Return [X, Y] of the center of cell containing provided text 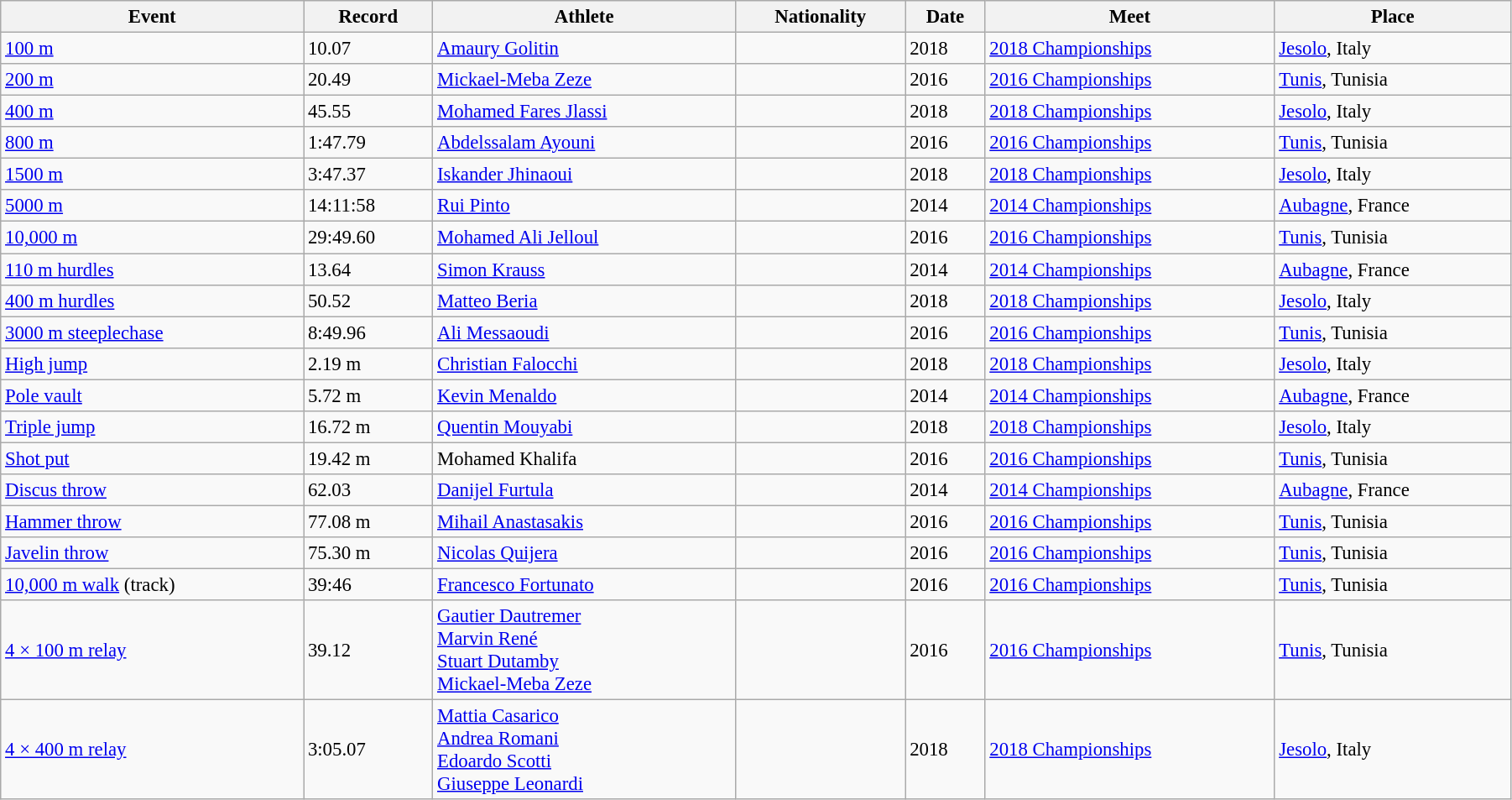
400 m hurdles [153, 301]
Ali Messaoudi [584, 332]
1:47.79 [368, 143]
Meet [1129, 17]
3:47.37 [368, 175]
3:05.07 [368, 750]
200 m [153, 80]
5.72 m [368, 395]
Javelin throw [153, 553]
19.42 m [368, 458]
Place [1393, 17]
10.07 [368, 49]
45.55 [368, 112]
100 m [153, 49]
39.12 [368, 650]
High jump [153, 363]
39:46 [368, 585]
Nicolas Quijera [584, 553]
10,000 m walk (track) [153, 585]
Event [153, 17]
Mohamed Ali Jelloul [584, 238]
Gautier DautremerMarvin RenéStuart DutambyMickael-Meba Zeze [584, 650]
Francesco Fortunato [584, 585]
Nationality [821, 17]
29:49.60 [368, 238]
400 m [153, 112]
Iskander Jhinaoui [584, 175]
Triple jump [153, 427]
Mattia CasaricoAndrea RomaniEdoardo ScottiGiuseppe Leonardi [584, 750]
13.64 [368, 269]
Mihail Anastasakis [584, 521]
50.52 [368, 301]
16.72 m [368, 427]
Quentin Mouyabi [584, 427]
Mohamed Fares Jlassi [584, 112]
Abdelssalam Ayouni [584, 143]
Danijel Furtula [584, 490]
4 × 400 m relay [153, 750]
Record [368, 17]
Pole vault [153, 395]
Shot put [153, 458]
62.03 [368, 490]
75.30 m [368, 553]
8:49.96 [368, 332]
Christian Falocchi [584, 363]
Date [945, 17]
800 m [153, 143]
Matteo Beria [584, 301]
110 m hurdles [153, 269]
Mohamed Khalifa [584, 458]
Athlete [584, 17]
Discus throw [153, 490]
10,000 m [153, 238]
20.49 [368, 80]
Simon Krauss [584, 269]
Hammer throw [153, 521]
2.19 m [368, 363]
Rui Pinto [584, 206]
1500 m [153, 175]
Kevin Menaldo [584, 395]
3000 m steeplechase [153, 332]
4 × 100 m relay [153, 650]
77.08 m [368, 521]
Amaury Golitin [584, 49]
14:11:58 [368, 206]
5000 m [153, 206]
Mickael-Meba Zeze [584, 80]
